Scan for the cell matching the given text and deliver its (X, Y) coordinate at center. 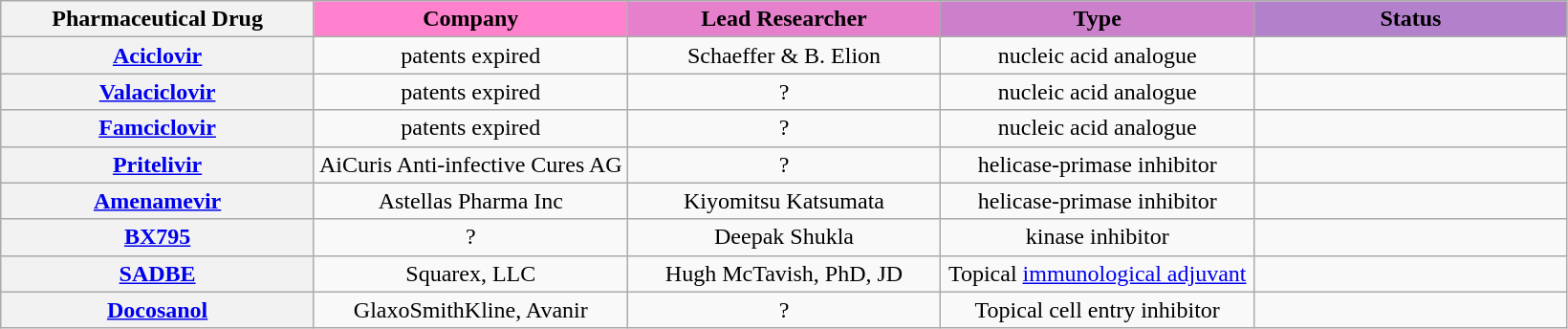
Company (470, 19)
Topical immunological adjuvant (1098, 274)
Lead Researcher (784, 19)
Topical cell entry inhibitor (1098, 310)
Hugh McTavish, PhD, JD (784, 274)
Status (1411, 19)
Astellas Pharma Inc (470, 201)
Schaeffer & B. Elion (784, 55)
Deepak Shukla (784, 237)
kinase inhibitor (1098, 237)
Amenamevir (158, 201)
Type (1098, 19)
AiCuris Anti-infective Cures AG (470, 164)
Squarex, LLC (470, 274)
Valaciclovir (158, 92)
Famciclovir (158, 128)
BX795 (158, 237)
Docosanol (158, 310)
GlaxoSmithKline, Avanir (470, 310)
Pharmaceutical Drug (158, 19)
Pritelivir (158, 164)
Kiyomitsu Katsumata (784, 201)
SADBE (158, 274)
Aciclovir (158, 55)
